Extract the (X, Y) coordinate from the center of the cell holding the provided text.  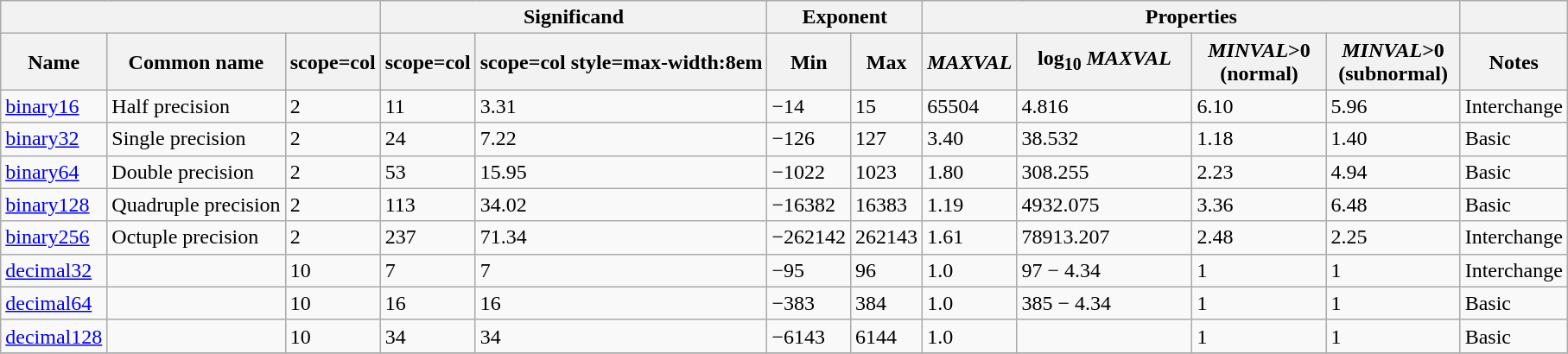
Properties (1191, 17)
96 (886, 270)
−16382 (809, 205)
decimal64 (54, 303)
97 − 4.34 (1104, 270)
scope=col style=max-width:8em (621, 62)
2.23 (1260, 172)
6.48 (1393, 205)
−6143 (809, 336)
binary64 (54, 172)
Notes (1514, 62)
1.61 (969, 237)
113 (428, 205)
decimal32 (54, 270)
1023 (886, 172)
2.48 (1260, 237)
−14 (809, 106)
7.22 (621, 139)
−262142 (809, 237)
385 − 4.34 (1104, 303)
Max (886, 62)
Half precision (196, 106)
−95 (809, 270)
237 (428, 237)
308.255 (1104, 172)
Double precision (196, 172)
127 (886, 139)
3.31 (621, 106)
34.02 (621, 205)
1.18 (1260, 139)
Exponent (845, 17)
1.19 (969, 205)
3.36 (1260, 205)
71.34 (621, 237)
−383 (809, 303)
262143 (886, 237)
4.816 (1104, 106)
4.94 (1393, 172)
Octuple precision (196, 237)
1.40 (1393, 139)
Single precision (196, 139)
11 (428, 106)
Min (809, 62)
1.80 (969, 172)
15.95 (621, 172)
binary32 (54, 139)
38.532 (1104, 139)
Name (54, 62)
16383 (886, 205)
Significand (574, 17)
6.10 (1260, 106)
binary256 (54, 237)
15 (886, 106)
binary128 (54, 205)
binary16 (54, 106)
53 (428, 172)
78913.207 (1104, 237)
4932.075 (1104, 205)
log10 MAXVAL (1104, 62)
3.40 (969, 139)
MINVAL>0(normal) (1260, 62)
−126 (809, 139)
384 (886, 303)
MINVAL>0(subnormal) (1393, 62)
24 (428, 139)
decimal128 (54, 336)
−1022 (809, 172)
Common name (196, 62)
Quadruple precision (196, 205)
MAXVAL (969, 62)
6144 (886, 336)
5.96 (1393, 106)
2.25 (1393, 237)
65504 (969, 106)
